Identify which cell holds the provided text, then report its (X, Y) central coordinate. 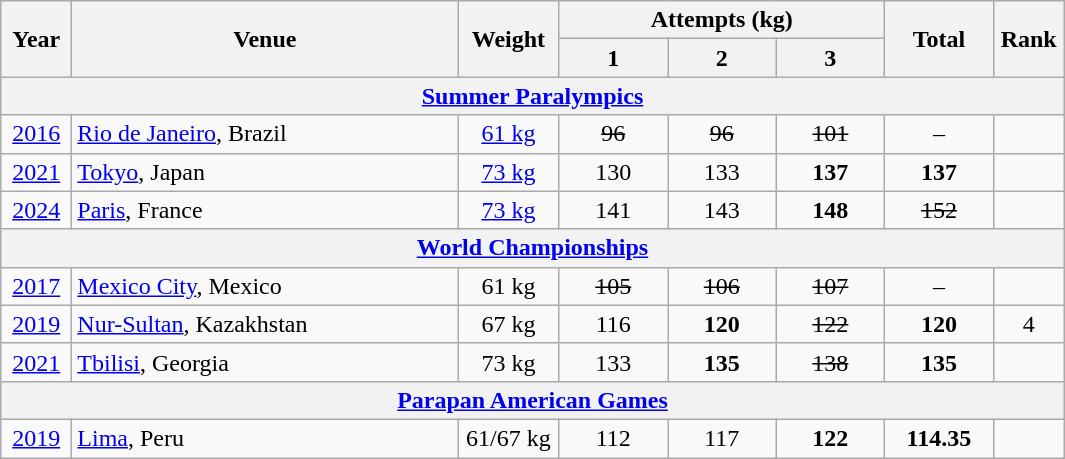
61/67 kg (508, 438)
Mexico City, Mexico (265, 286)
Year (36, 39)
Total (940, 39)
2024 (36, 210)
148 (830, 210)
Weight (508, 39)
Lima, Peru (265, 438)
101 (830, 134)
2016 (36, 134)
106 (722, 286)
67 kg (508, 324)
Tbilisi, Georgia (265, 362)
3 (830, 58)
2 (722, 58)
116 (614, 324)
114.35 (940, 438)
130 (614, 172)
112 (614, 438)
141 (614, 210)
Paris, France (265, 210)
107 (830, 286)
Rank (1028, 39)
138 (830, 362)
152 (940, 210)
Summer Paralympics (533, 96)
2017 (36, 286)
Attempts (kg) (722, 20)
Rio de Janeiro, Brazil (265, 134)
Parapan American Games (533, 400)
4 (1028, 324)
Tokyo, Japan (265, 172)
143 (722, 210)
105 (614, 286)
Venue (265, 39)
World Championships (533, 248)
Nur-Sultan, Kazakhstan (265, 324)
1 (614, 58)
117 (722, 438)
